Capture the cell that displays the provided text and extract its (X, Y) central coordinate. 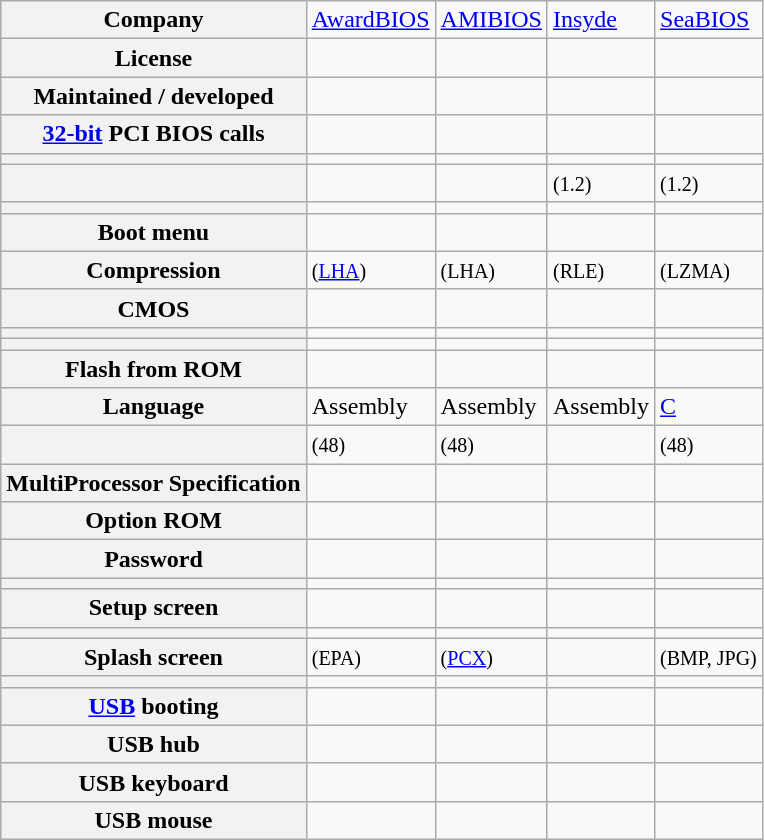
Language (154, 407)
Flash from ROM (154, 369)
Option ROM (154, 521)
Company (154, 20)
(LZMA) (709, 270)
C (709, 407)
(RLE) (600, 270)
Splash screen (154, 657)
USB mouse (154, 820)
(PCX) (491, 657)
CMOS (154, 308)
32-bit PCI BIOS calls (154, 134)
USB keyboard (154, 782)
Setup screen (154, 608)
Compression (154, 270)
AMIBIOS (491, 20)
AwardBIOS (370, 20)
MultiProcessor Specification (154, 483)
(BMP, JPG) (709, 657)
Maintained / developed (154, 96)
Boot menu (154, 232)
License (154, 58)
Password (154, 559)
(EPA) (370, 657)
USB hub (154, 744)
SeaBIOS (709, 20)
Insyde (600, 20)
USB booting (154, 706)
